For the text-containing cell, return its midpoint in [X, Y] coordinate format. 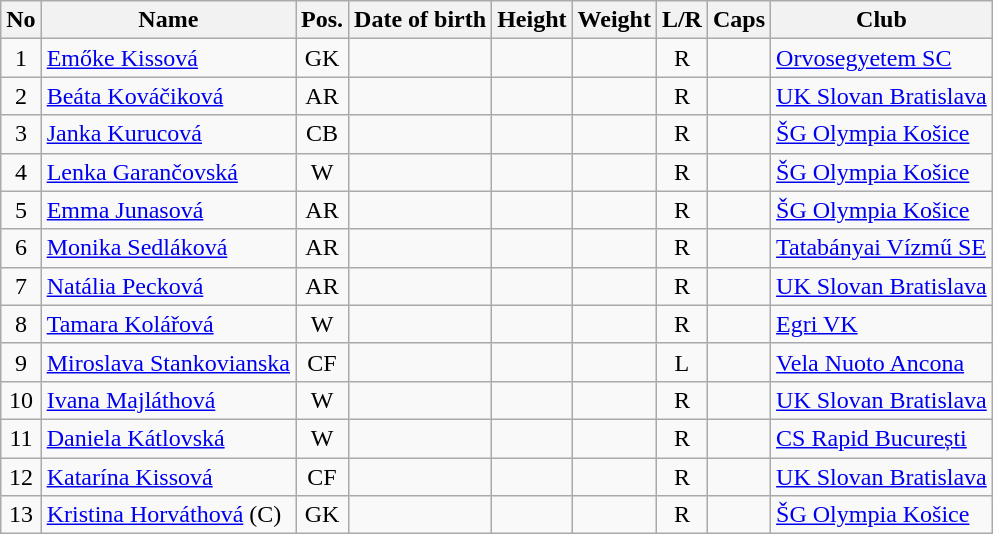
12 [21, 477]
6 [21, 248]
Beáta Kováčiková [168, 96]
10 [21, 400]
9 [21, 362]
Miroslava Stankovianska [168, 362]
Height [532, 20]
Tatabányai Vízmű SE [882, 248]
Monika Sedláková [168, 248]
4 [21, 172]
L [682, 362]
7 [21, 286]
Ivana Majláthová [168, 400]
Orvosegyetem SC [882, 58]
Egri VK [882, 324]
Daniela Kátlovská [168, 438]
Lenka Garančovská [168, 172]
Natália Pecková [168, 286]
CB [322, 134]
5 [21, 210]
Tamara Kolářová [168, 324]
8 [21, 324]
Katarína Kissová [168, 477]
Weight [614, 20]
1 [21, 58]
Emma Junasová [168, 210]
Club [882, 20]
Emőke Kissová [168, 58]
3 [21, 134]
Janka Kurucová [168, 134]
13 [21, 515]
Kristina Horváthová (C) [168, 515]
Date of birth [420, 20]
L/R [682, 20]
2 [21, 96]
Name [168, 20]
Pos. [322, 20]
Caps [738, 20]
CS Rapid București [882, 438]
11 [21, 438]
Vela Nuoto Ancona [882, 362]
No [21, 20]
